Provide the (X, Y) coordinate of the cell's center where the given text is located.  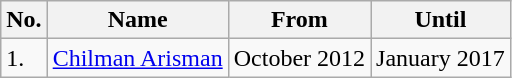
Name (138, 20)
From (299, 20)
October 2012 (299, 58)
Until (441, 20)
1. (24, 58)
No. (24, 20)
Chilman Arisman (138, 58)
January 2017 (441, 58)
